Search for the cell housing the specified text and yield its (x, y) center coordinate. 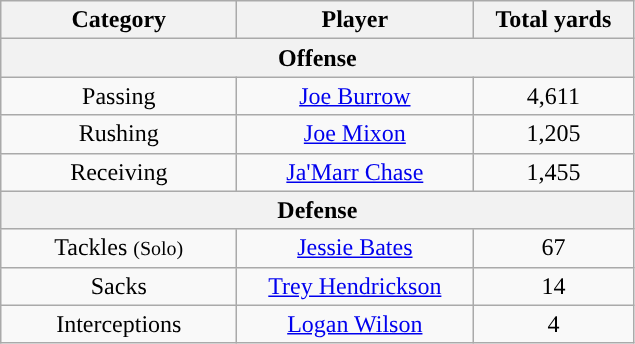
14 (554, 286)
Player (355, 20)
67 (554, 248)
Trey Hendrickson (355, 286)
4 (554, 324)
1,455 (554, 172)
Receiving (119, 172)
Ja'Marr Chase (355, 172)
Logan Wilson (355, 324)
Offense (318, 58)
Interceptions (119, 324)
Category (119, 20)
Defense (318, 210)
Passing (119, 96)
Jessie Bates (355, 248)
Tackles (Solo) (119, 248)
Joe Mixon (355, 134)
Sacks (119, 286)
Rushing (119, 134)
4,611 (554, 96)
1,205 (554, 134)
Joe Burrow (355, 96)
Total yards (554, 20)
